From the cell containing the given text, extract its center point as (X, Y) coordinate. 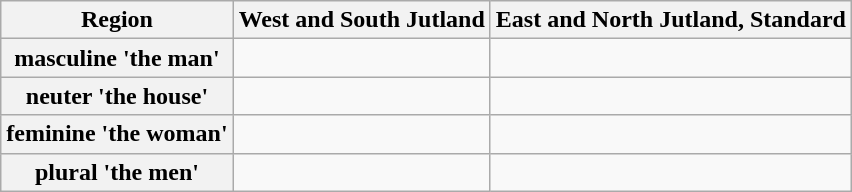
feminine 'the woman' (117, 134)
neuter 'the house' (117, 96)
West and South Jutland (362, 20)
plural 'the men' (117, 172)
East and North Jutland, Standard (670, 20)
Region (117, 20)
masculine 'the man' (117, 58)
